For the text-containing cell, return its midpoint in (X, Y) coordinate format. 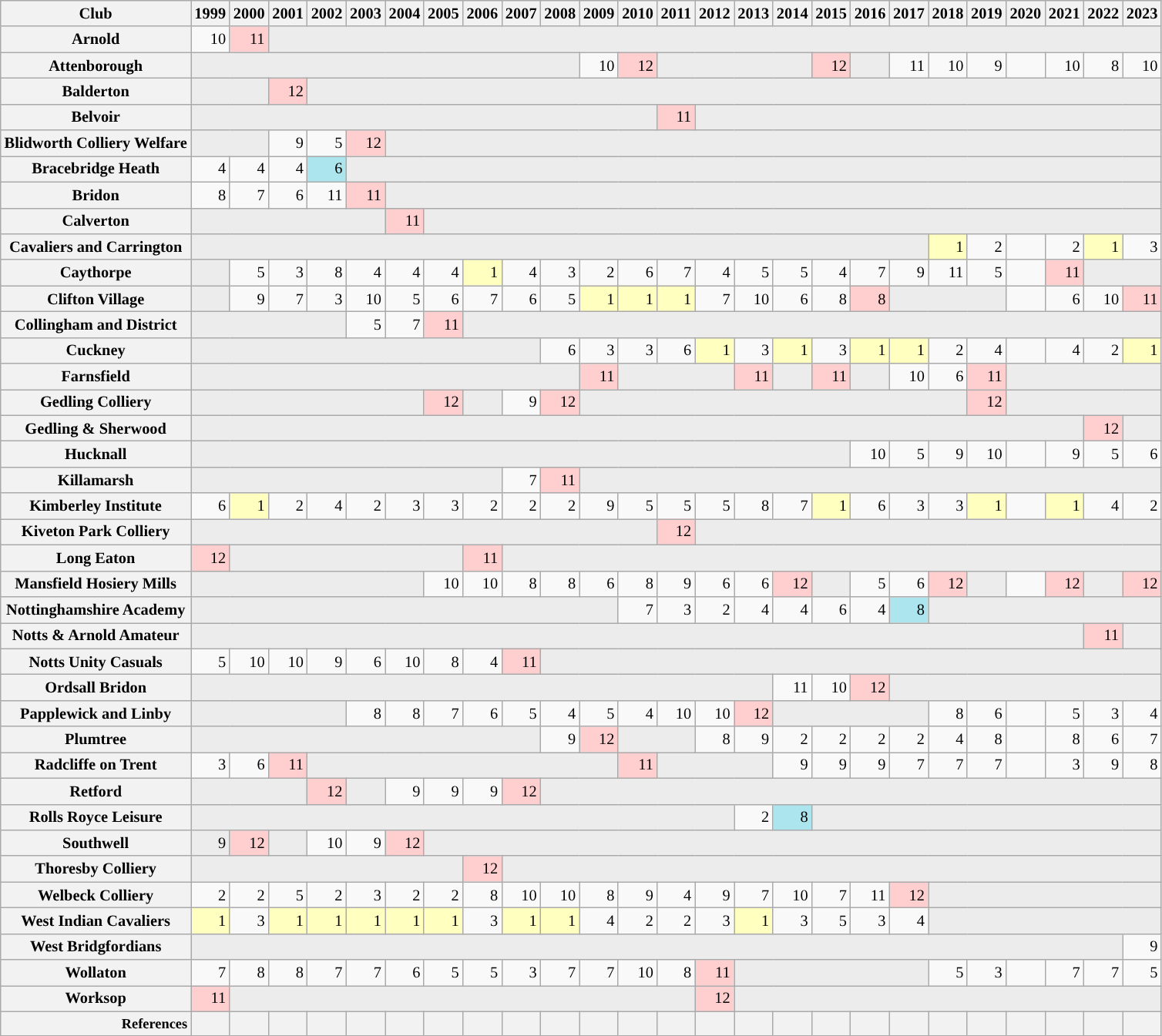
Hucknall (96, 454)
Bracebridge Heath (96, 169)
Cuckney (96, 350)
Cavaliers and Carrington (96, 246)
2019 (986, 13)
2000 (249, 13)
2013 (754, 13)
2018 (948, 13)
Farnsfield (96, 377)
Club (96, 13)
Kiveton Park Colliery (96, 531)
West Bridgfordians (96, 947)
Bridon (96, 195)
2003 (365, 13)
Kimberley Institute (96, 506)
Welbeck Colliery (96, 895)
Nottinghamshire Academy (96, 609)
1999 (210, 13)
Notts Unity Casuals (96, 662)
2006 (482, 13)
West Indian Cavaliers (96, 920)
Papplewick and Linby (96, 713)
2014 (792, 13)
Gedling & Sherwood (96, 428)
2007 (521, 13)
Collingham and District (96, 324)
Blidworth Colliery Welfare (96, 143)
Calverton (96, 221)
Balderton (96, 91)
Gedling Colliery (96, 402)
2021 (1064, 13)
2012 (714, 13)
Radcliffe on Trent (96, 765)
2008 (559, 13)
Wollaton (96, 973)
Rolls Royce Leisure (96, 817)
Retford (96, 791)
2015 (831, 13)
2002 (327, 13)
2009 (599, 13)
Arnold (96, 39)
2005 (443, 13)
Thoresby Colliery (96, 869)
2016 (870, 13)
2023 (1142, 13)
Southwell (96, 843)
Killamarsh (96, 480)
2017 (908, 13)
Caythorpe (96, 273)
References (96, 1023)
2010 (637, 13)
Mansfield Hosiery Mills (96, 584)
2011 (677, 13)
Long Eaton (96, 558)
Ordsall Bridon (96, 687)
2020 (1026, 13)
Worksop (96, 998)
Plumtree (96, 739)
Notts & Arnold Amateur (96, 635)
Attenborough (96, 65)
2001 (287, 13)
2004 (405, 13)
Clifton Village (96, 299)
Belvoir (96, 117)
2022 (1103, 13)
